Provide the [x, y] coordinate of the cell's center where the given text is located.  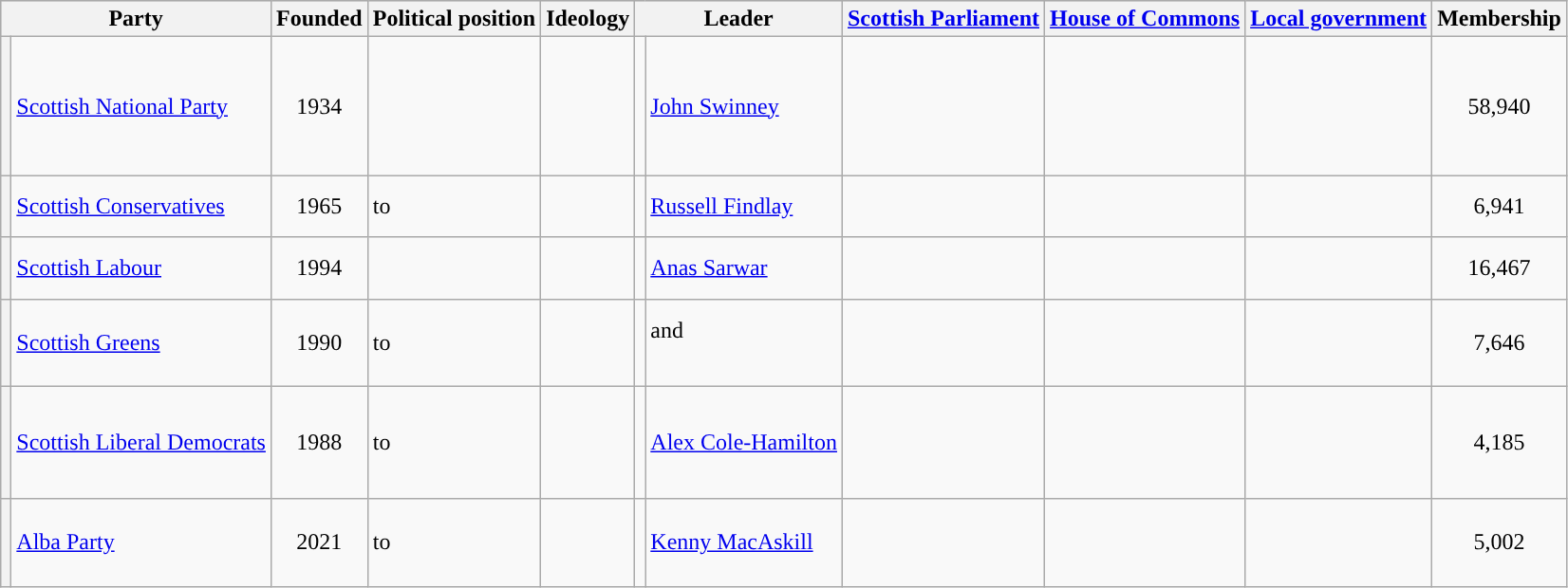
2021 [319, 542]
Russell Findlay [744, 207]
Kenny MacAskill [744, 542]
Political position [454, 19]
6,941 [1500, 207]
Ideology [588, 19]
16,467 [1500, 267]
58,940 [1500, 106]
5,002 [1500, 542]
Scottish Conservatives [141, 207]
Scottish Greens [141, 342]
Scottish National Party [141, 106]
Party [137, 19]
1934 [319, 106]
Scottish Parliament [943, 19]
4,185 [1500, 442]
Local government [1338, 19]
and [744, 342]
Membership [1500, 19]
Leader [738, 19]
1988 [319, 442]
1990 [319, 342]
Founded [319, 19]
1965 [319, 207]
1994 [319, 267]
7,646 [1500, 342]
House of Commons [1145, 19]
Scottish Labour [141, 267]
Alba Party [141, 542]
Anas Sarwar [744, 267]
Alex Cole-Hamilton [744, 442]
Scottish Liberal Democrats [141, 442]
John Swinney [744, 106]
